Return (x, y) of the center of cell containing provided text 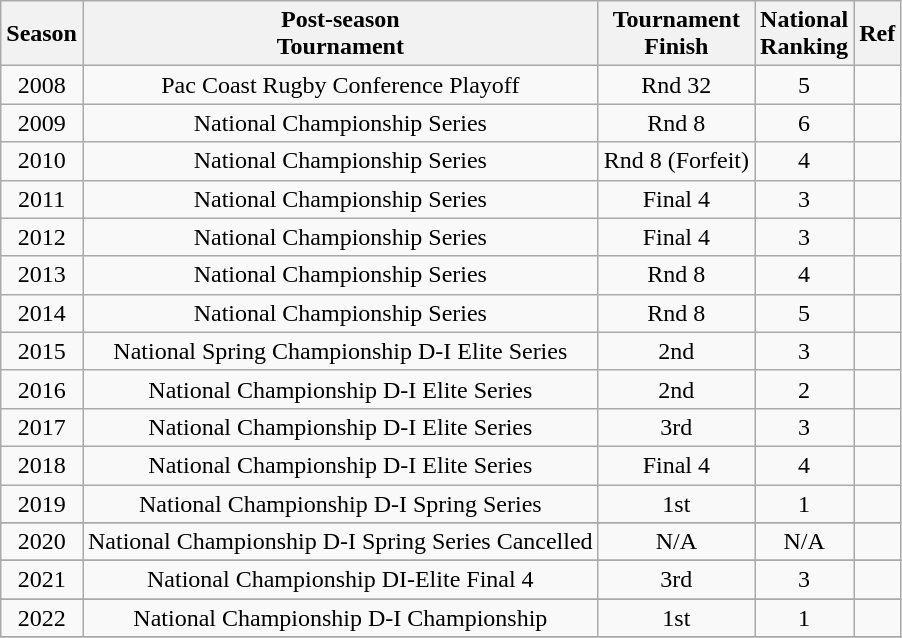
National Championship D-I Spring Series (340, 503)
2010 (42, 161)
2015 (42, 351)
2014 (42, 313)
2012 (42, 237)
Rnd 8 (Forfeit) (676, 161)
Season (42, 34)
Ref (878, 34)
2009 (42, 123)
Pac Coast Rugby Conference Playoff (340, 85)
Rnd 32 (676, 85)
Post-season Tournament (340, 34)
2008 (42, 85)
2022 (42, 618)
National Championship DI-Elite Final 4 (340, 580)
2016 (42, 389)
6 (804, 123)
National Spring Championship D-I Elite Series (340, 351)
2 (804, 389)
National Championship D-I Championship (340, 618)
National Ranking (804, 34)
Tournament Finish (676, 34)
2018 (42, 465)
2011 (42, 199)
2020 (42, 542)
National Championship D-I Spring Series Cancelled (340, 542)
2013 (42, 275)
2019 (42, 503)
2021 (42, 580)
2017 (42, 427)
